Return the [X, Y] coordinate for the center point of the cell that contains the specified text.  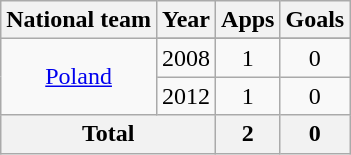
2008 [186, 58]
Total [108, 134]
Poland [79, 77]
Apps [248, 20]
2012 [186, 96]
Goals [315, 20]
2 [248, 134]
Year [186, 20]
National team [79, 20]
